Locate the cell with the specified text and output its [X, Y] center coordinate. 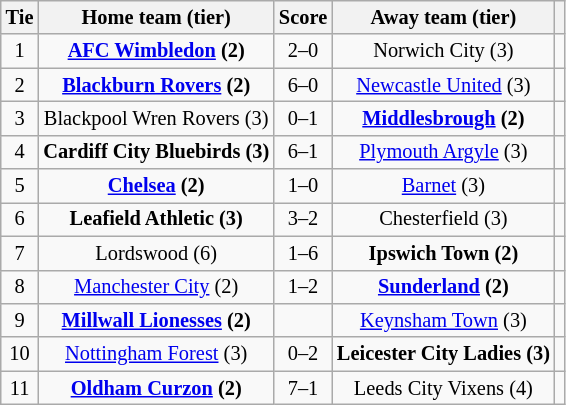
2 [20, 85]
6 [20, 219]
Oldham Curzon (2) [156, 388]
7 [20, 253]
Norwich City (3) [444, 51]
4 [20, 152]
1–2 [303, 287]
11 [20, 388]
Lordswood (6) [156, 253]
Barnet (3) [444, 186]
6–1 [303, 152]
8 [20, 287]
Leicester City Ladies (3) [444, 354]
Millwall Lionesses (2) [156, 320]
2–0 [303, 51]
6–0 [303, 85]
Cardiff City Bluebirds (3) [156, 152]
0–2 [303, 354]
Nottingham Forest (3) [156, 354]
Tie [20, 17]
Blackpool Wren Rovers (3) [156, 118]
Ipswich Town (2) [444, 253]
Sunderland (2) [444, 287]
Blackburn Rovers (2) [156, 85]
0–1 [303, 118]
Home team (tier) [156, 17]
7–1 [303, 388]
3 [20, 118]
1–6 [303, 253]
Keynsham Town (3) [444, 320]
1 [20, 51]
Chelsea (2) [156, 186]
5 [20, 186]
Plymouth Argyle (3) [444, 152]
Middlesbrough (2) [444, 118]
Away team (tier) [444, 17]
9 [20, 320]
Leafield Athletic (3) [156, 219]
Chesterfield (3) [444, 219]
AFC Wimbledon (2) [156, 51]
Score [303, 17]
3–2 [303, 219]
Manchester City (2) [156, 287]
Leeds City Vixens (4) [444, 388]
1–0 [303, 186]
Newcastle United (3) [444, 85]
10 [20, 354]
